Capture the cell that displays the provided text and extract its [x, y] central coordinate. 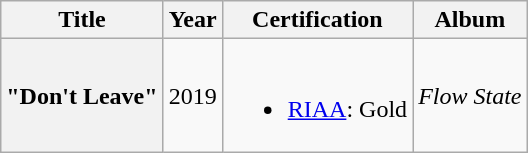
Flow State [470, 96]
Certification [317, 20]
Title [82, 20]
RIAA: Gold [317, 96]
Year [192, 20]
2019 [192, 96]
"Don't Leave" [82, 96]
Album [470, 20]
